Detect which cell encompasses the target text, then output its (x, y) center coordinate. 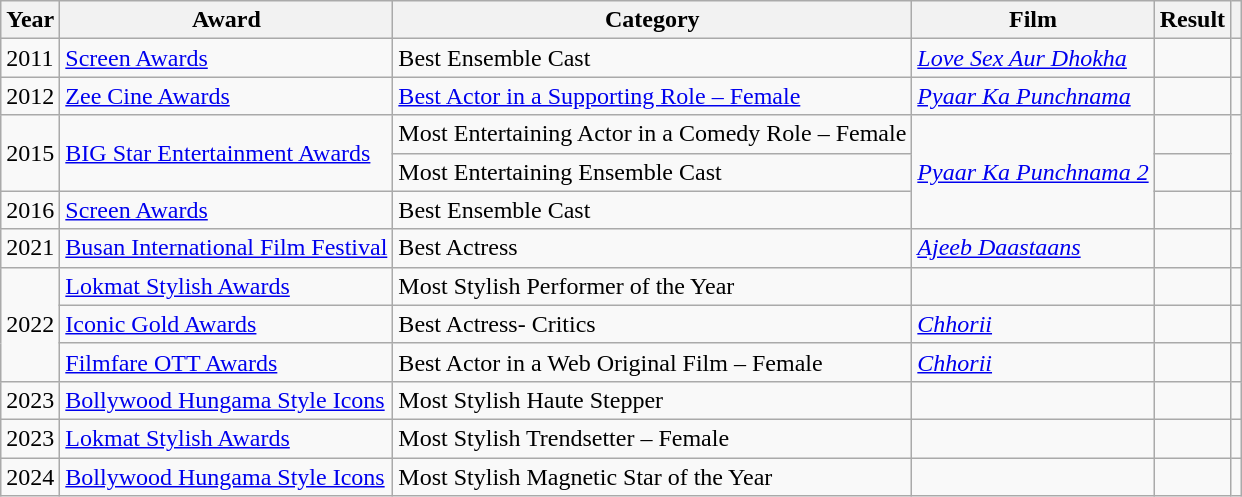
2016 (30, 210)
Iconic Gold Awards (226, 324)
Year (30, 20)
Pyaar Ka Punchnama 2 (1033, 172)
Award (226, 20)
BIG Star Entertainment Awards (226, 153)
Filmfare OTT Awards (226, 362)
Most Stylish Performer of the Year (652, 286)
Most Entertaining Ensemble Cast (652, 172)
2024 (30, 477)
2021 (30, 248)
Most Stylish Trendsetter – Female (652, 438)
Pyaar Ka Punchnama (1033, 96)
2015 (30, 153)
Most Stylish Haute Stepper (652, 400)
Film (1033, 20)
Love Sex Aur Dhokha (1033, 58)
Ajeeb Daastaans (1033, 248)
Best Actor in a Supporting Role – Female (652, 96)
Category (652, 20)
Best Actor in a Web Original Film – Female (652, 362)
Best Actress (652, 248)
2011 (30, 58)
Zee Cine Awards (226, 96)
2022 (30, 324)
Best Actress- Critics (652, 324)
Busan International Film Festival (226, 248)
2012 (30, 96)
Most Entertaining Actor in a Comedy Role – Female (652, 134)
Result (1192, 20)
Most Stylish Magnetic Star of the Year (652, 477)
